From the cell containing the given text, extract its center point as [x, y] coordinate. 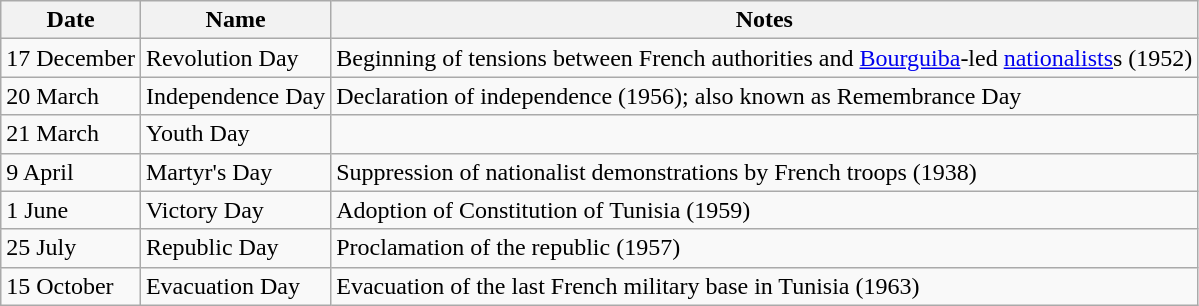
Revolution Day [235, 58]
Evacuation Day [235, 286]
25 July [71, 248]
Republic Day [235, 248]
Name [235, 20]
1 June [71, 210]
Declaration of independence (1956); also known as Remembrance Day [764, 96]
20 March [71, 96]
Adoption of Constitution of Tunisia (1959) [764, 210]
21 March [71, 134]
Victory Day [235, 210]
Martyr's Day [235, 172]
15 October [71, 286]
Beginning of tensions between French authorities and Bourguiba-led nationalistss (1952) [764, 58]
Independence Day [235, 96]
Youth Day [235, 134]
Evacuation of the last French military base in Tunisia (1963) [764, 286]
9 April [71, 172]
17 December [71, 58]
Proclamation of the republic (1957) [764, 248]
Suppression of nationalist demonstrations by French troops (1938) [764, 172]
Date [71, 20]
Notes [764, 20]
